Search for the cell housing the specified text and yield its (x, y) center coordinate. 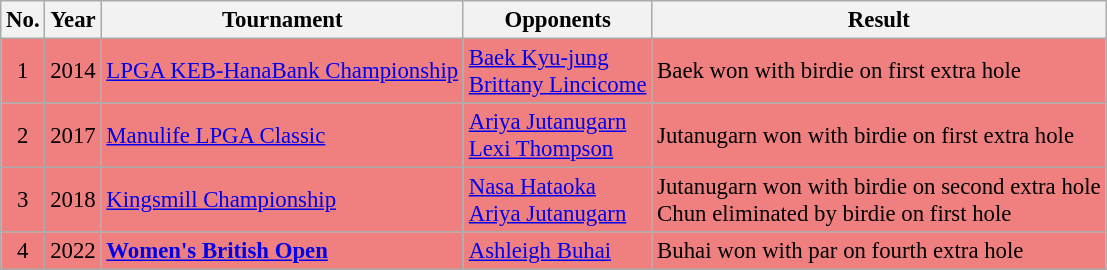
2014 (73, 72)
Baek won with birdie on first extra hole (879, 72)
3 (23, 200)
Nasa Hataoka Ariya Jutanugarn (557, 200)
Manulife LPGA Classic (282, 136)
Tournament (282, 20)
Baek Kyu-jung Brittany Lincicome (557, 72)
2018 (73, 200)
Ashleigh Buhai (557, 251)
Women's British Open (282, 251)
LPGA KEB-HanaBank Championship (282, 72)
Jutanugarn won with birdie on second extra holeChun eliminated by birdie on first hole (879, 200)
2022 (73, 251)
Opponents (557, 20)
4 (23, 251)
Result (879, 20)
1 (23, 72)
Kingsmill Championship (282, 200)
Jutanugarn won with birdie on first extra hole (879, 136)
Ariya Jutanugarn Lexi Thompson (557, 136)
Buhai won with par on fourth extra hole (879, 251)
2017 (73, 136)
No. (23, 20)
2 (23, 136)
Year (73, 20)
